For the text-containing cell, return its midpoint in (X, Y) coordinate format. 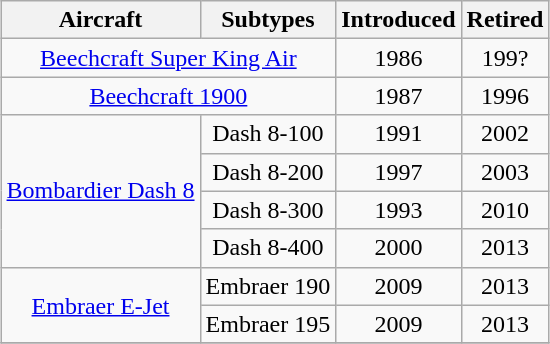
1991 (398, 134)
Embraer E-Jet (100, 305)
Subtypes (268, 20)
Dash 8-200 (268, 172)
2003 (505, 172)
199? (505, 58)
1996 (505, 96)
2010 (505, 210)
Beechcraft Super King Air (168, 58)
Embraer 190 (268, 286)
Dash 8-400 (268, 248)
Embraer 195 (268, 324)
1993 (398, 210)
Beechcraft 1900 (168, 96)
2000 (398, 248)
Introduced (398, 20)
Aircraft (100, 20)
Dash 8-100 (268, 134)
Bombardier Dash 8 (100, 191)
1997 (398, 172)
Dash 8-300 (268, 210)
Retired (505, 20)
2002 (505, 134)
1986 (398, 58)
1987 (398, 96)
